Determine the (x, y) coordinate at the center of the cell enclosing the given text.  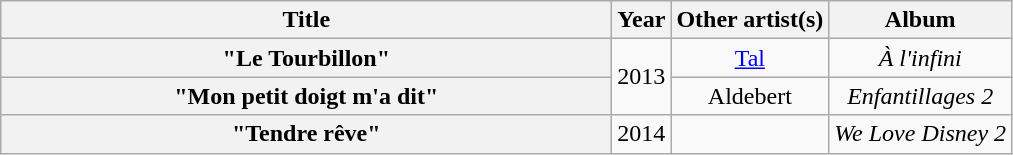
Enfantillages 2 (920, 96)
Tal (750, 58)
Title (306, 20)
Other artist(s) (750, 20)
2013 (642, 77)
Album (920, 20)
We Love Disney 2 (920, 134)
À l'infini (920, 58)
"Tendre rêve" (306, 134)
"Mon petit doigt m'a dit" (306, 96)
"Le Tourbillon" (306, 58)
Aldebert (750, 96)
2014 (642, 134)
Year (642, 20)
